Search for the cell housing the specified text and yield its [x, y] center coordinate. 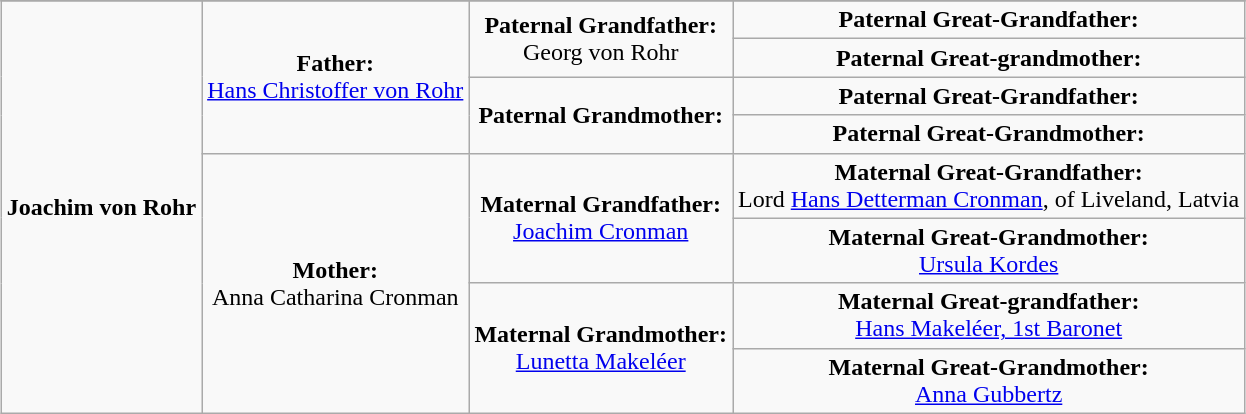
Maternal Grandfather:Joachim Cronman [601, 218]
Paternal Grandfather:Georg von Rohr [601, 39]
Paternal Grandmother: [601, 115]
Maternal Grandmother:Lunetta Makeléer [601, 348]
Maternal Great-Grandmother:Ursula Kordes [989, 250]
Maternal Great-Grandmother:Anna Gubbertz [989, 380]
Paternal Great-Grandmother: [989, 134]
Father:Hans Christoffer von Rohr [336, 77]
Mother:Anna Catharina Cronman [336, 283]
Maternal Great-Grandfather:Lord Hans Detterman Cronman, of Liveland, Latvia [989, 186]
Paternal Great-grandmother: [989, 58]
Joachim von Rohr [101, 207]
Maternal Great-grandfather:Hans Makeléer, 1st Baronet [989, 316]
